Return the [x, y] coordinate for the center point of the cell that contains the specified text.  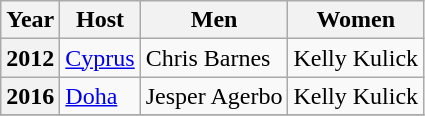
Women [356, 20]
Year [30, 20]
2016 [30, 96]
Chris Barnes [214, 58]
Doha [100, 96]
Host [100, 20]
Men [214, 20]
Jesper Agerbo [214, 96]
Cyprus [100, 58]
2012 [30, 58]
